Search for the cell housing the specified text and yield its (x, y) center coordinate. 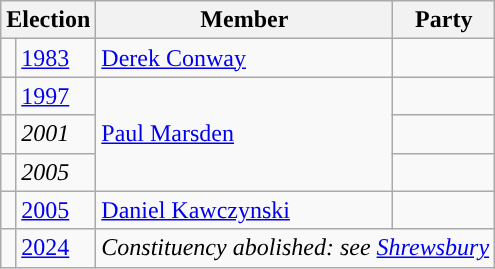
1997 (56, 96)
Election (48, 20)
Derek Conway (244, 58)
Daniel Kawczynski (244, 210)
Party (444, 20)
2001 (56, 134)
1983 (56, 58)
2024 (56, 248)
Member (244, 20)
Constituency abolished: see Shrewsbury (296, 248)
Paul Marsden (244, 134)
